Determine the (x, y) coordinate at the center of the cell enclosing the given text.  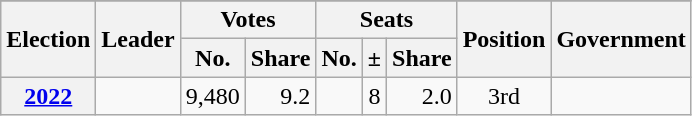
Position (504, 39)
3rd (504, 96)
Leader (138, 39)
9.2 (280, 96)
Votes (248, 20)
2.0 (422, 96)
8 (374, 96)
± (374, 58)
Government (621, 39)
Seats (386, 20)
2022 (48, 96)
Election (48, 39)
9,480 (212, 96)
